From the cell containing the given text, extract its center point as (X, Y) coordinate. 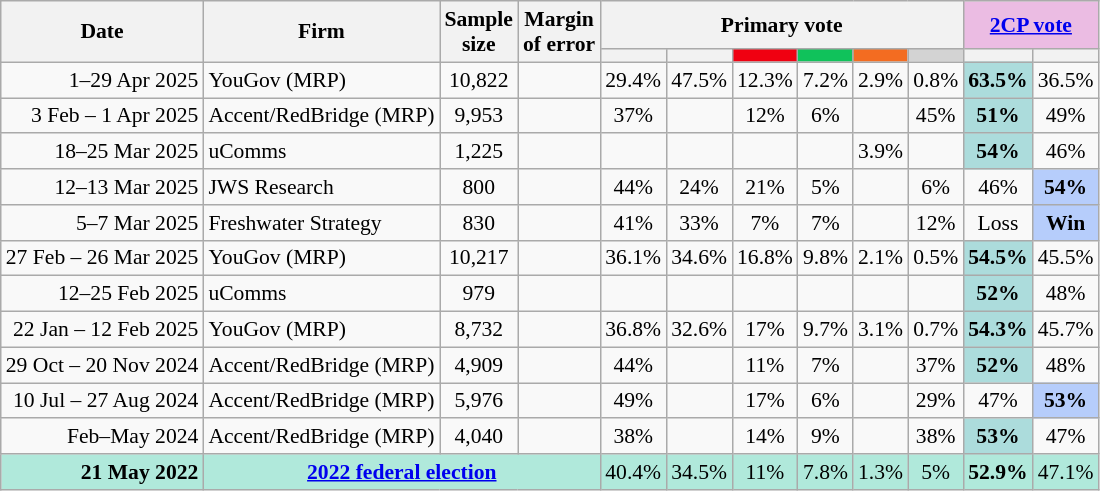
2CP vote (1030, 25)
3.9% (880, 152)
52.9% (998, 472)
10 Jul – 27 Aug 2024 (102, 401)
Feb–May 2024 (102, 437)
63.5% (998, 80)
2022 federal election (402, 472)
800 (479, 187)
9,953 (479, 116)
12.3% (765, 80)
7.2% (826, 80)
Samplesize (479, 32)
40.4% (633, 472)
34.5% (699, 472)
4,909 (479, 365)
3.1% (880, 330)
7.8% (826, 472)
1.3% (880, 472)
0.7% (936, 330)
29.4% (633, 80)
10,822 (479, 80)
24% (699, 187)
Loss (998, 223)
12–13 Mar 2025 (102, 187)
10,217 (479, 258)
Primary vote (782, 25)
14% (765, 437)
979 (479, 294)
Win (1066, 223)
4,040 (479, 437)
9.8% (826, 258)
41% (633, 223)
18–25 Mar 2025 (102, 152)
16.8% (765, 258)
45.7% (1066, 330)
1–29 Apr 2025 (102, 80)
2.1% (880, 258)
21% (765, 187)
45% (936, 116)
45.5% (1066, 258)
9.7% (826, 330)
54.3% (998, 330)
3 Feb – 1 Apr 2025 (102, 116)
22 Jan – 12 Feb 2025 (102, 330)
Marginof error (559, 32)
21 May 2022 (102, 472)
2.9% (880, 80)
36.8% (633, 330)
Firm (321, 32)
12–25 Feb 2025 (102, 294)
47.1% (1066, 472)
36.5% (1066, 80)
5–7 Mar 2025 (102, 223)
29 Oct – 20 Nov 2024 (102, 365)
0.5% (936, 258)
54.5% (998, 258)
34.6% (699, 258)
9% (826, 437)
32.6% (699, 330)
51% (998, 116)
29% (936, 401)
8,732 (479, 330)
36.1% (633, 258)
Date (102, 32)
27 Feb – 26 Mar 2025 (102, 258)
5,976 (479, 401)
0.8% (936, 80)
33% (699, 223)
47.5% (699, 80)
830 (479, 223)
JWS Research (321, 187)
1,225 (479, 152)
Freshwater Strategy (321, 223)
